Locate the cell with the specified text and output its (X, Y) center coordinate. 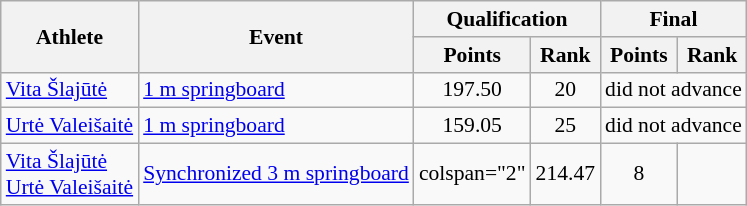
8 (638, 174)
Final (674, 19)
colspan="2" (472, 174)
Urtė Valeišaitė (70, 126)
159.05 (472, 126)
Athlete (70, 36)
Synchronized 3 m springboard (276, 174)
197.50 (472, 90)
214.47 (566, 174)
Event (276, 36)
25 (566, 126)
Vita Šlajūtė (70, 90)
20 (566, 90)
Vita ŠlajūtėUrtė Valeišaitė (70, 174)
Qualification (507, 19)
